Return the (X, Y) coordinate for the center point of the cell that contains the specified text.  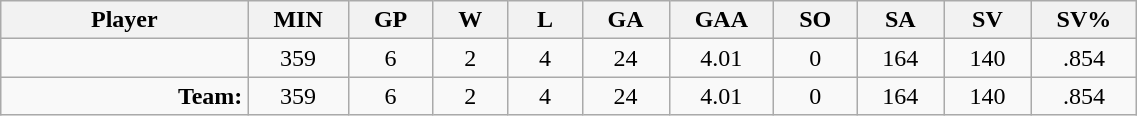
Player (124, 20)
GP (390, 20)
SV (988, 20)
W (470, 20)
Team: (124, 96)
SA (900, 20)
GA (626, 20)
SO (816, 20)
L (545, 20)
SV% (1084, 20)
GAA (721, 20)
MIN (298, 20)
